From the cell containing the given text, extract its center point as (x, y) coordinate. 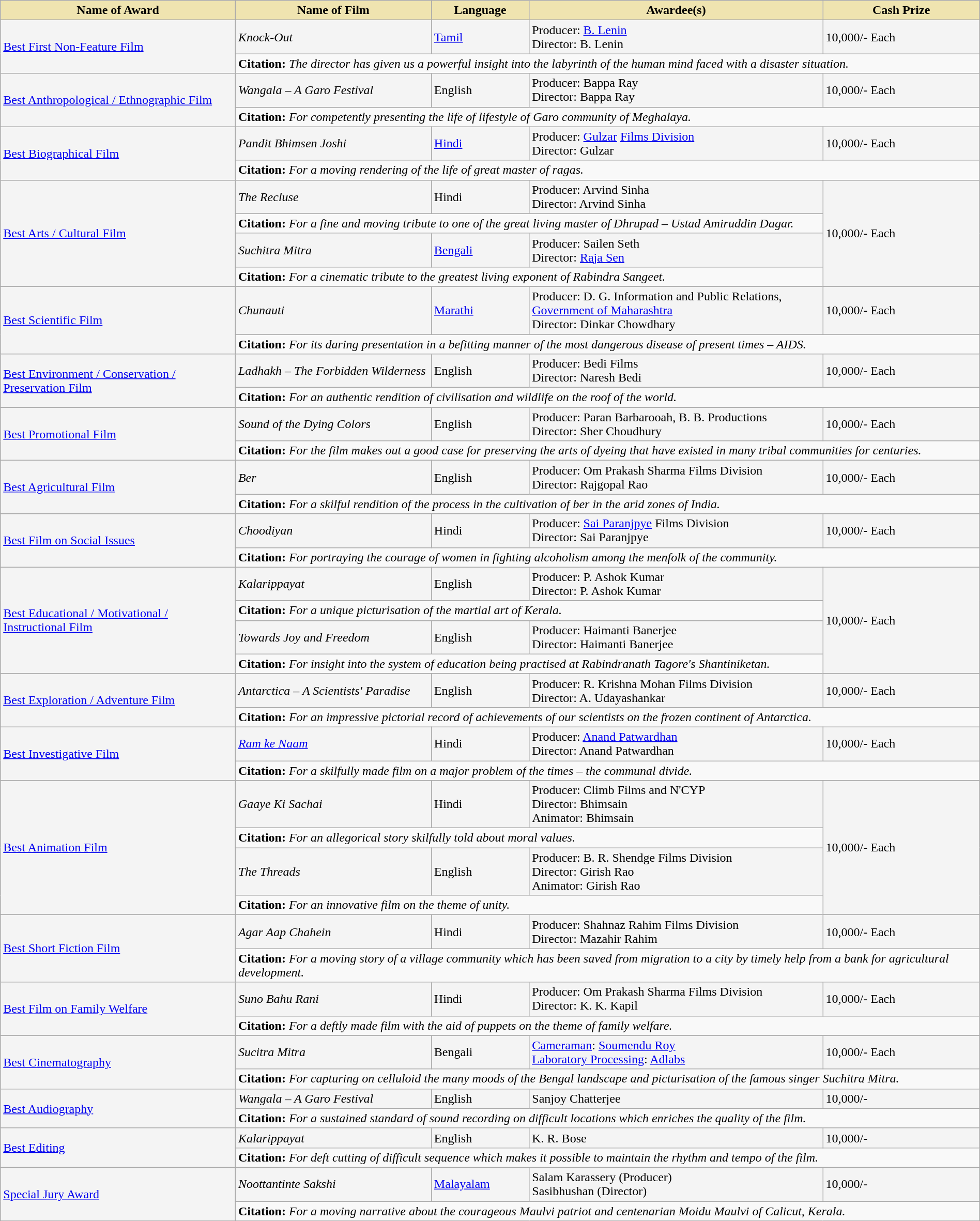
Citation: For portraying the courage of women in fighting alcoholism among the menfolk of the community. (607, 557)
Producer: Haimanti BanerjeeDirector: Haimanti Banerjee (676, 637)
Producer: B. R. Shendge Films DivisionDirector: Girish RaoAnimator: Girish Rao (676, 872)
Citation: For its daring presentation in a befitting manner of the most dangerous disease of present times – AIDS. (607, 344)
Citation: For an authentic rendition of civilisation and wildlife on the roof of the world. (607, 398)
Citation: For a deftly made film with the aid of puppets on the theme of family welfare. (607, 1026)
Noottantinte Sakshi (333, 1184)
Producer: Anand PatwardhanDirector: Anand Patwardhan (676, 743)
Producer: Climb Films and N'CYPDirector: BhimsainAnimator: Bhimsain (676, 804)
Best Environment / Conservation / Preservation Film (118, 380)
Best Biographical Film (118, 153)
Marathi (480, 310)
Producer: B. LeninDirector: B. Lenin (676, 37)
Name of Award (118, 10)
Citation: For a unique picturisation of the martial art of Kerala. (529, 610)
Producer: Om Prakash Sharma Films DivisionDirector: K. K. Kapil (676, 999)
Citation: For a skilfully made film on a major problem of the times – the communal divide. (607, 771)
The Recluse (333, 196)
Producer: Arvind SinhaDirector: Arvind Sinha (676, 196)
Producer: Bappa RayDirector: Bappa Ray (676, 90)
Agar Aap Chahein (333, 932)
Name of Film (333, 10)
K. R. Bose (676, 1138)
Best Anthropological / Ethnographic Film (118, 100)
Sucitra Mitra (333, 1052)
Ladhakh – The Forbidden Wilderness (333, 371)
Best First Non-Feature Film (118, 47)
Citation: For insight into the system of education being practised at Rabindranath Tagore's Shantiniketan. (529, 664)
Salam Karassery (Producer)Sasibhushan (Director) (676, 1184)
Ram ke Naam (333, 743)
Cash Prize (901, 10)
Citation: For an innovative film on the theme of unity. (529, 905)
Citation: The director has given us a powerful insight into the labyrinth of the human mind faced with a disaster situation. (607, 64)
Best Scientific Film (118, 320)
Best Cinematography (118, 1062)
Citation: For a moving rendering of the life of great master of ragas. (607, 170)
The Threads (333, 872)
Awardee(s) (676, 10)
Best Exploration / Adventure Film (118, 700)
Best Animation Film (118, 848)
Malayalam (480, 1184)
Best Film on Social Issues (118, 541)
Pandit Bhimsen Joshi (333, 144)
Citation: For a sustained standard of sound recording on difficult locations which enriches the quality of the film. (607, 1118)
Knock-Out (333, 37)
Producer: R. Krishna Mohan Films DivisionDirector: A. Udayashankar (676, 691)
Best Short Fiction Film (118, 949)
Producer: P. Ashok KumarDirector: P. Ashok Kumar (676, 584)
Citation: For an impressive pictorial record of achievements of our scientists on the frozen continent of Antarctica. (607, 717)
Citation: For a moving narrative about the courageous Maulvi patriot and centenarian Moidu Maulvi of Calicut, Kerala. (607, 1211)
Sanjoy Chatterjee (676, 1098)
Language (480, 10)
Producer: D. G. Information and Public Relations, Government of MaharashtraDirector: Dinkar Chowdhary (676, 310)
Producer: Sailen SethDirector: Raja Sen (676, 250)
Best Promotional Film (118, 434)
Special Jury Award (118, 1194)
Gaaye Ki Sachai (333, 804)
Towards Joy and Freedom (333, 637)
Suchitra Mitra (333, 250)
Ber (333, 478)
Producer: Shahnaz Rahim Films DivisionDirector: Mazahir Rahim (676, 932)
Producer: Bedi FilmsDirector: Naresh Bedi (676, 371)
Citation: For capturing on celluloid the many moods of the Bengal landscape and picturisation of the famous singer Suchitra Mitra. (607, 1079)
Best Audiography (118, 1108)
Best Educational / Motivational / Instructional Film (118, 620)
Citation: For the film makes out a good case for preserving the arts of dyeing that have existed in many tribal communities for centuries. (607, 451)
Citation: For a cinematic tribute to the greatest living exponent of Rabindra Sangeet. (529, 277)
Best Investigative Film (118, 754)
Producer: Sai Paranjpye Films DivisionDirector: Sai Paranjpye (676, 530)
Producer: Gulzar Films DivisionDirector: Gulzar (676, 144)
Citation: For a skilful rendition of the process in the cultivation of ber in the arid zones of India. (607, 504)
Sound of the Dying Colors (333, 424)
Citation: For a fine and moving tribute to one of the great living master of Dhrupad – Ustad Amiruddin Dagar. (529, 223)
Citation: For deft cutting of difficult sequence which makes it possible to maintain the rhythm and tempo of the film. (607, 1157)
Chunauti (333, 310)
Antarctica – A Scientists' Paradise (333, 691)
Best Arts / Cultural Film (118, 233)
Citation: For competently presenting the life of lifestyle of Garo community of Meghalaya. (607, 117)
Best Editing (118, 1148)
Choodiyan (333, 530)
Producer: Paran Barbarooah, B. B. ProductionsDirector: Sher Choudhury (676, 424)
Citation: For an allegorical story skilfully told about moral values. (529, 838)
Suno Bahu Rani (333, 999)
Cameraman: Soumendu RoyLaboratory Processing: Adlabs (676, 1052)
Producer: Om Prakash Sharma Films DivisionDirector: Rajgopal Rao (676, 478)
Best Film on Family Welfare (118, 1009)
Tamil (480, 37)
Best Agricultural Film (118, 487)
